Scan for the cell matching the given text and deliver its (X, Y) coordinate at center. 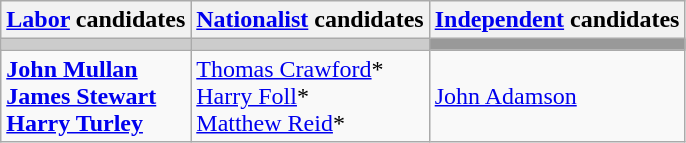
Labor candidates (96, 20)
Thomas Crawford*Harry Foll*Matthew Reid* (310, 96)
Independent candidates (557, 20)
John Adamson (557, 96)
John MullanJames StewartHarry Turley (96, 96)
Nationalist candidates (310, 20)
